Return [X, Y] of the center of cell containing provided text 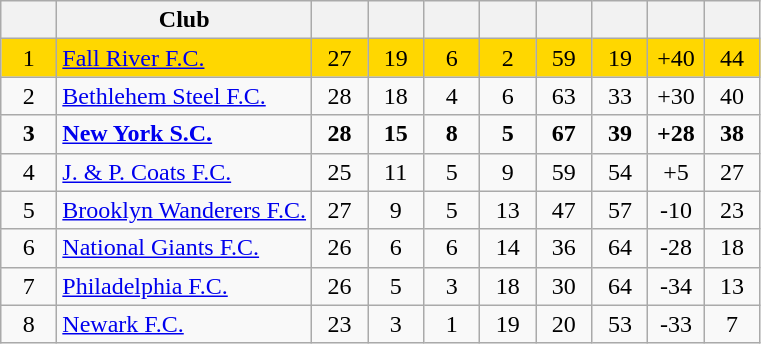
+28 [676, 134]
15 [396, 134]
+40 [676, 58]
36 [564, 248]
-34 [676, 286]
47 [564, 210]
63 [564, 96]
57 [620, 210]
Brooklyn Wanderers F.C. [184, 210]
54 [620, 172]
Newark F.C. [184, 324]
National Giants F.C. [184, 248]
+5 [676, 172]
Philadelphia F.C. [184, 286]
40 [732, 96]
53 [620, 324]
20 [564, 324]
+30 [676, 96]
New York S.C. [184, 134]
25 [340, 172]
J. & P. Coats F.C. [184, 172]
-28 [676, 248]
39 [620, 134]
33 [620, 96]
Bethlehem Steel F.C. [184, 96]
30 [564, 286]
38 [732, 134]
67 [564, 134]
44 [732, 58]
-33 [676, 324]
14 [508, 248]
-10 [676, 210]
Fall River F.C. [184, 58]
11 [396, 172]
Club [184, 20]
